For the text-containing cell, return its midpoint in [x, y] coordinate format. 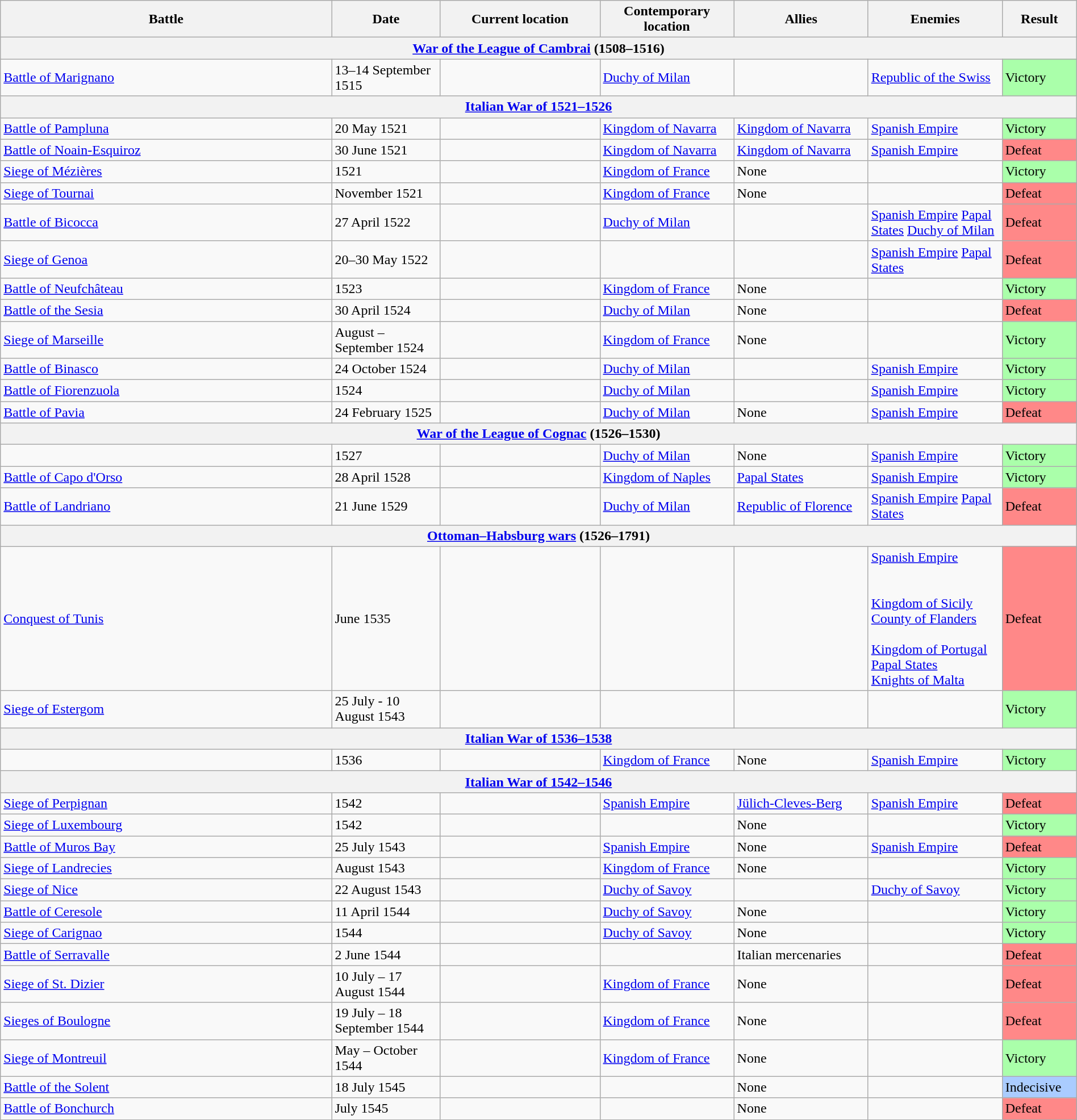
1521 [386, 172]
Battle of Serravalle [166, 955]
Jülich-Cleves-Berg [801, 803]
Ottoman–Habsburg wars (1526–1791) [538, 536]
24 October 1524 [386, 369]
Battle of Noain-Esquiroz [166, 150]
Siege of Tournai [166, 193]
May – October 1544 [386, 1058]
Siege of Mézières [166, 172]
Current location [520, 19]
August 1543 [386, 868]
Republic of the Swiss [935, 77]
Siege of Carignao [166, 933]
August – September 1524 [386, 340]
July 1545 [386, 1109]
1544 [386, 933]
11 April 1544 [386, 912]
2 June 1544 [386, 955]
1527 [386, 455]
Siege of Nice [166, 890]
30 April 1524 [386, 310]
Contemporary location [667, 19]
19 July – 18 September 1544 [386, 1021]
28 April 1528 [386, 477]
Siege of Genoa [166, 259]
Battle of Landriano [166, 507]
25 July 1543 [386, 847]
Date [386, 19]
13–14 September 1515 [386, 77]
Siege of St. Dizier [166, 984]
Battle of Marignano [166, 77]
1523 [386, 289]
1536 [386, 760]
24 February 1525 [386, 412]
Italian War of 1542–1546 [538, 782]
Battle of Bicocca [166, 223]
Siege of Estergom [166, 709]
10 July – 17 August 1544 [386, 984]
Kingdom of Naples [667, 477]
Italian War of 1536–1538 [538, 738]
Siege of Luxembourg [166, 825]
Battle of Pavia [166, 412]
Siege of Marseille [166, 340]
Battle of Ceresole [166, 912]
Allies [801, 19]
War of the League of Cambrai (1508–1516) [538, 48]
20–30 May 1522 [386, 259]
1524 [386, 391]
Spanish Empire Papal States Duchy of Milan [935, 223]
Result [1040, 19]
June 1535 [386, 618]
Enemies [935, 19]
War of the League of Cognac (1526–1530) [538, 434]
Battle of Neufchâteau [166, 289]
Indecisive [1040, 1087]
Sieges of Boulogne [166, 1021]
21 June 1529 [386, 507]
Conquest of Tunis [166, 618]
Papal States [801, 477]
30 June 1521 [386, 150]
Battle of Pampluna [166, 128]
Siege of Montreuil [166, 1058]
Spanish Empire Kingdom of Sicily County of Flanders Kingdom of Portugal Papal States Knights of Malta [935, 618]
20 May 1521 [386, 128]
18 July 1545 [386, 1087]
Battle of Capo d'Orso [166, 477]
Battle of Muros Bay [166, 847]
27 April 1522 [386, 223]
Battle of Bonchurch [166, 1109]
Battle [166, 19]
Battle of the Sesia [166, 310]
Italian War of 1521–1526 [538, 107]
November 1521 [386, 193]
Italian mercenaries [801, 955]
22 August 1543 [386, 890]
Battle of Binasco [166, 369]
Siege of Perpignan [166, 803]
25 July - 10 August 1543 [386, 709]
Siege of Landrecies [166, 868]
Battle of Fiorenzuola [166, 391]
Battle of the Solent [166, 1087]
Republic of Florence [801, 507]
